Determine the [x, y] coordinate at the center of the cell enclosing the given text.  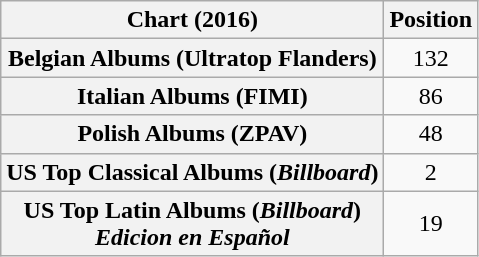
86 [431, 96]
132 [431, 58]
48 [431, 134]
Chart (2016) [192, 20]
US Top Classical Albums (Billboard) [192, 172]
Italian Albums (FIMI) [192, 96]
US Top Latin Albums (Billboard)Edicion en Español [192, 224]
Position [431, 20]
Polish Albums (ZPAV) [192, 134]
19 [431, 224]
2 [431, 172]
Belgian Albums (Ultratop Flanders) [192, 58]
